For the text-containing cell, return its midpoint in [x, y] coordinate format. 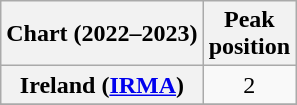
Chart (2022–2023) [102, 34]
Ireland (IRMA) [102, 85]
Peakposition [249, 34]
2 [249, 85]
